Capture the cell that displays the provided text and extract its (X, Y) central coordinate. 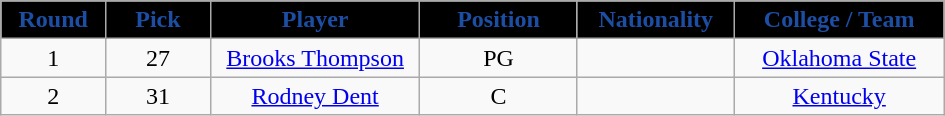
Kentucky (839, 96)
1 (54, 58)
Nationality (656, 20)
Oklahoma State (839, 58)
Pick (158, 20)
Rodney Dent (315, 96)
Position (498, 20)
Brooks Thompson (315, 58)
PG (498, 58)
College / Team (839, 20)
C (498, 96)
2 (54, 96)
27 (158, 58)
Player (315, 20)
31 (158, 96)
Round (54, 20)
